Pinpoint the cell where the given text exists, returning its (X, Y) midpoint coordinate. 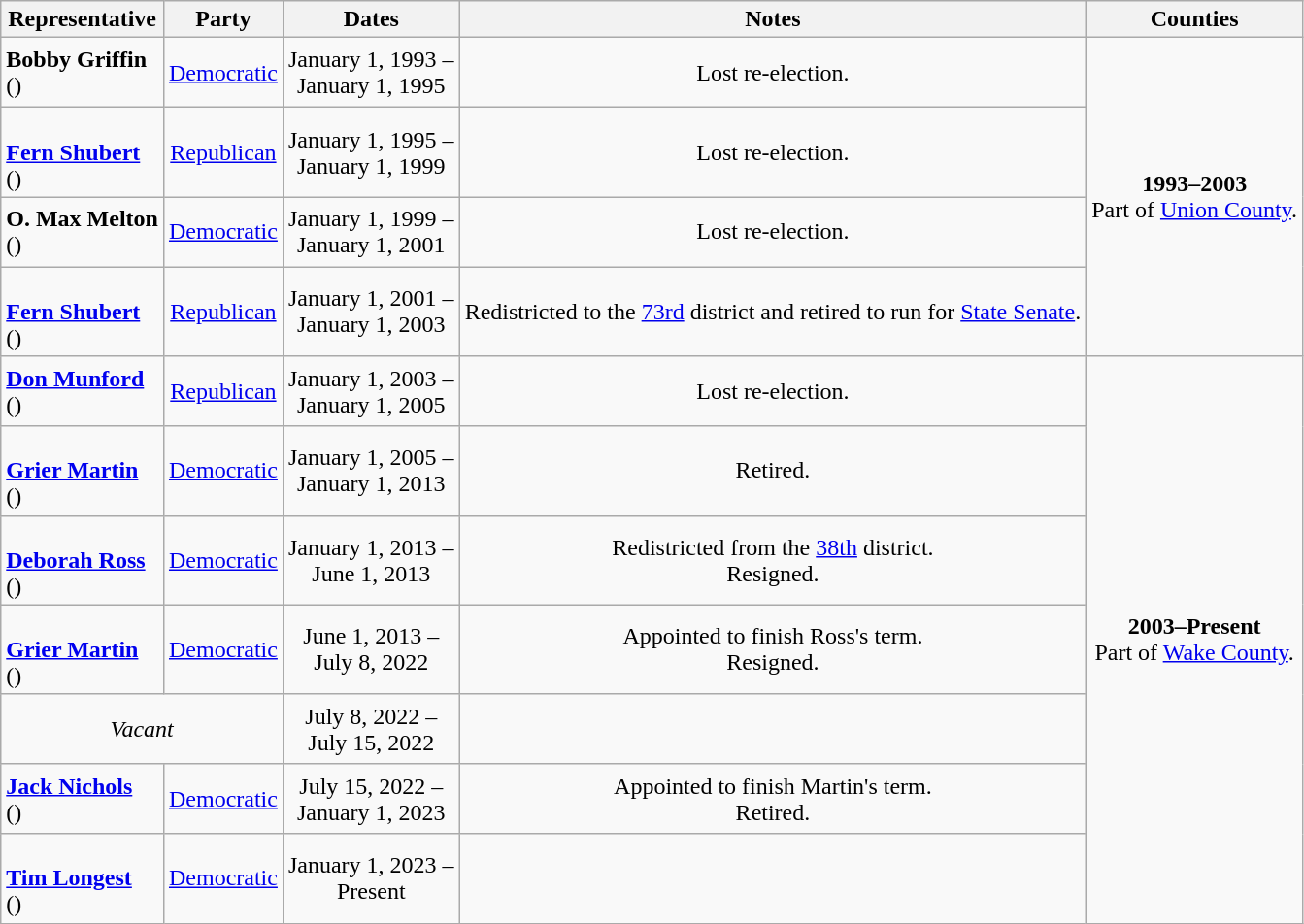
January 1, 2003 – January 1, 2005 (371, 391)
O. Max Melton() (83, 232)
Deborah Ross() (83, 560)
July 8, 2022 – July 15, 2022 (371, 729)
Appointed to finish Martin's term. Retired. (773, 799)
January 1, 1993 – January 1, 1995 (371, 73)
Redistricted to the 73rd district and retired to run for State Senate. (773, 312)
Appointed to finish Ross's term. Resigned. (773, 649)
January 1, 2013 – June 1, 2013 (371, 560)
Dates (371, 19)
Redistricted from the 38th district. Resigned. (773, 560)
Bobby Griffin() (83, 73)
2003–Present Part of Wake County. (1194, 640)
Jack Nichols() (83, 799)
Tim Longest() (83, 878)
January 1, 2001 – January 1, 2003 (371, 312)
1993–2003 Part of Union County. (1194, 197)
January 1, 1995 – January 1, 1999 (371, 152)
Vacant (142, 729)
January 1, 2005 – January 1, 2013 (371, 471)
Don Munford() (83, 391)
Retired. (773, 471)
January 1, 1999 – January 1, 2001 (371, 232)
Notes (773, 19)
Counties (1194, 19)
January 1, 2023 – Present (371, 878)
Representative (83, 19)
June 1, 2013 – July 8, 2022 (371, 649)
Party (223, 19)
July 15, 2022 – January 1, 2023 (371, 799)
